Scan for the cell matching the given text and deliver its [x, y] coordinate at center. 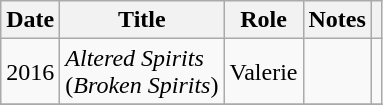
2016 [30, 72]
Role [264, 20]
Date [30, 20]
Title [142, 20]
Notes [337, 20]
Valerie [264, 72]
Altered Spirits(Broken Spirits) [142, 72]
